From the cell containing the given text, extract its center point as [x, y] coordinate. 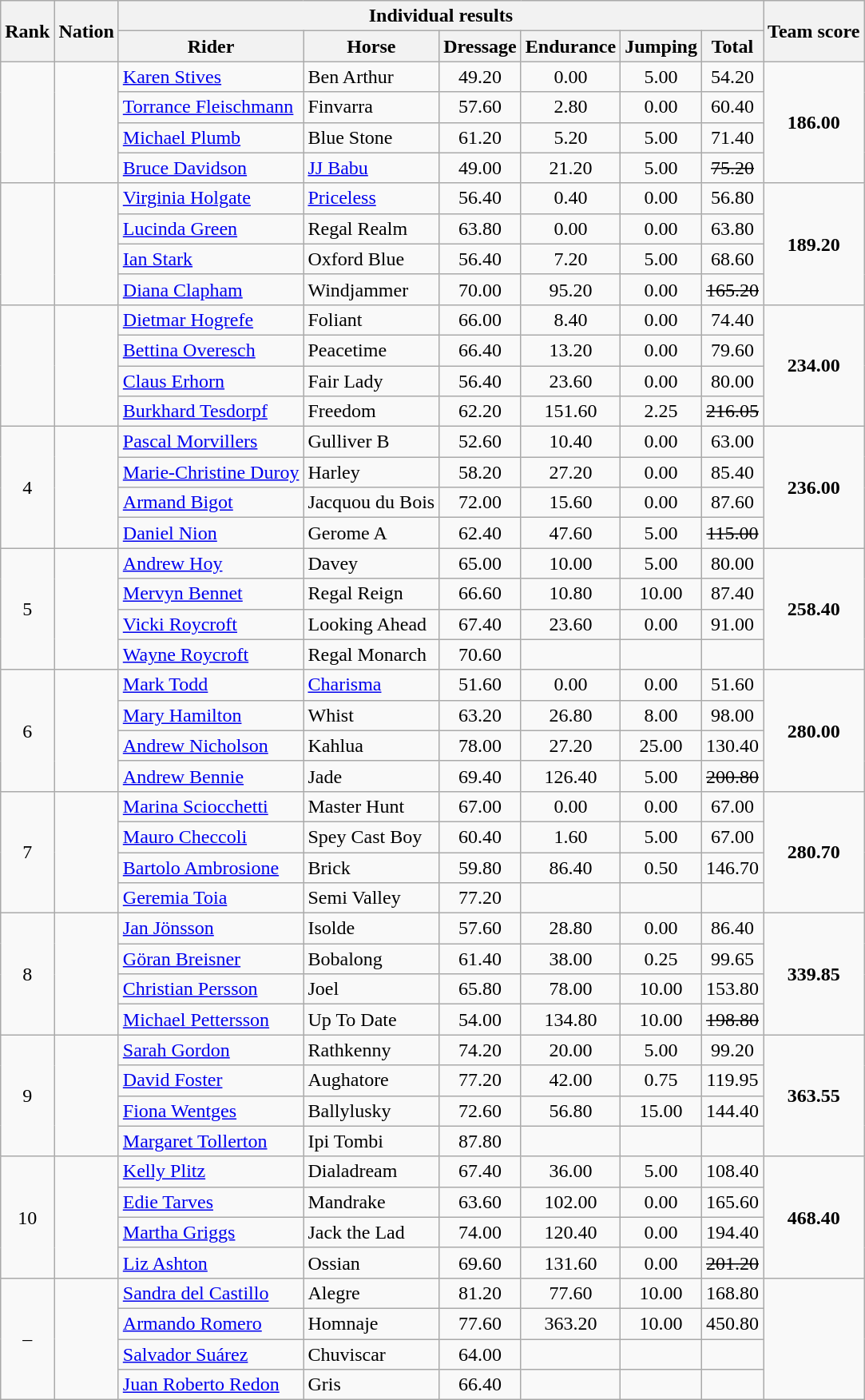
72.60 [481, 1111]
0.75 [661, 1080]
0.50 [661, 867]
81.20 [481, 1293]
74.00 [481, 1232]
Ipi Tombi [371, 1141]
Pascal Morvillers [211, 442]
85.40 [732, 472]
99.20 [732, 1050]
Priceless [371, 198]
Bobalong [371, 959]
79.60 [732, 350]
1.60 [570, 837]
Jacquou du Bois [371, 503]
Endurance [570, 46]
26.80 [570, 715]
66.00 [481, 320]
63.00 [732, 442]
Lucinda Green [211, 229]
Fiona Wentges [211, 1111]
75.20 [732, 168]
65.80 [481, 989]
62.40 [481, 533]
13.20 [570, 350]
8.00 [661, 715]
Vicki Roycroft [211, 624]
Burkhard Tesdorpf [211, 412]
Rank [27, 31]
Jumping [661, 46]
102.00 [570, 1202]
134.80 [570, 1020]
6 [27, 730]
15.60 [570, 503]
10.80 [570, 594]
Mark Todd [211, 685]
144.40 [732, 1111]
151.60 [570, 412]
200.80 [732, 776]
Jan Jönsson [211, 929]
Armando Romero [211, 1323]
Aughatore [371, 1080]
Total [732, 46]
87.60 [732, 503]
98.00 [732, 715]
468.40 [814, 1217]
Whist [371, 715]
Margaret Tollerton [211, 1141]
10.40 [570, 442]
71.40 [732, 137]
91.00 [732, 624]
Dialadream [371, 1171]
Virginia Holgate [211, 198]
65.00 [481, 563]
Gerome A [371, 533]
363.20 [570, 1323]
10 [27, 1217]
Gris [371, 1385]
Ian Stark [211, 259]
2.25 [661, 412]
Horse [371, 46]
216.05 [732, 412]
54.20 [732, 77]
7.20 [570, 259]
Martha Griggs [211, 1232]
David Foster [211, 1080]
54.00 [481, 1020]
69.60 [481, 1263]
Mary Hamilton [211, 715]
28.80 [570, 929]
234.00 [814, 365]
49.20 [481, 77]
Windjammer [371, 289]
Alegre [371, 1293]
0.25 [661, 959]
Dietmar Hogrefe [211, 320]
20.00 [570, 1050]
74.40 [732, 320]
70.60 [481, 654]
Finvarra [371, 107]
130.40 [732, 746]
Andrew Hoy [211, 563]
0.40 [570, 198]
Regal Reign [371, 594]
131.60 [570, 1263]
72.00 [481, 503]
194.40 [732, 1232]
280.00 [814, 730]
Nation [86, 31]
59.80 [481, 867]
Freedom [371, 412]
Torrance Fleischmann [211, 107]
5.20 [570, 137]
62.20 [481, 412]
99.65 [732, 959]
Christian Persson [211, 989]
Individual results [441, 16]
Rider [211, 46]
64.00 [481, 1354]
Rathkenny [371, 1050]
165.20 [732, 289]
Marie-Christine Duroy [211, 472]
119.95 [732, 1080]
8.40 [570, 320]
Andrew Bennie [211, 776]
Ossian [371, 1263]
Oxford Blue [371, 259]
8 [27, 974]
Michael Plumb [211, 137]
Karen Stives [211, 77]
95.20 [570, 289]
Gulliver B [371, 442]
280.70 [814, 852]
Isolde [371, 929]
201.20 [732, 1263]
58.20 [481, 472]
JJ Babu [371, 168]
168.80 [732, 1293]
36.00 [570, 1171]
Geremia Toia [211, 898]
186.00 [814, 122]
120.40 [570, 1232]
Harley [371, 472]
Semi Valley [371, 898]
Kahlua [371, 746]
61.40 [481, 959]
198.80 [732, 1020]
Ben Arthur [371, 77]
Spey Cast Boy [371, 837]
258.40 [814, 609]
66.60 [481, 594]
69.40 [481, 776]
42.00 [570, 1080]
Regal Monarch [371, 654]
Master Hunt [371, 806]
7 [27, 852]
Diana Clapham [211, 289]
Claus Erhorn [211, 381]
450.80 [732, 1323]
Regal Realm [371, 229]
47.60 [570, 533]
Davey [371, 563]
Bettina Overesch [211, 350]
Edie Tarves [211, 1202]
63.20 [481, 715]
Wayne Roycroft [211, 654]
126.40 [570, 776]
87.80 [481, 1141]
25.00 [661, 746]
Sandra del Castillo [211, 1293]
Homnaje [371, 1323]
108.40 [732, 1171]
4 [27, 487]
Blue Stone [371, 137]
2.80 [570, 107]
Team score [814, 31]
– [27, 1338]
Jack the Lad [371, 1232]
Brick [371, 867]
61.20 [481, 137]
21.20 [570, 168]
Foliant [371, 320]
68.60 [732, 259]
363.55 [814, 1096]
236.00 [814, 487]
38.00 [570, 959]
Ballylusky [371, 1111]
339.85 [814, 974]
15.00 [661, 1111]
Liz Ashton [211, 1263]
Mervyn Bennet [211, 594]
Chuviscar [371, 1354]
Up To Date [371, 1020]
Joel [371, 989]
Mauro Checcoli [211, 837]
Charisma [371, 685]
9 [27, 1096]
Kelly Plitz [211, 1171]
115.00 [732, 533]
63.60 [481, 1202]
Bartolo Ambrosione [211, 867]
Dressage [481, 46]
87.40 [732, 594]
153.80 [732, 989]
Looking Ahead [371, 624]
Mandrake [371, 1202]
5 [27, 609]
Michael Pettersson [211, 1020]
Peacetime [371, 350]
146.70 [732, 867]
Andrew Nicholson [211, 746]
74.20 [481, 1050]
Jade [371, 776]
Salvador Suárez [211, 1354]
52.60 [481, 442]
Daniel Nion [211, 533]
Marina Sciocchetti [211, 806]
70.00 [481, 289]
49.00 [481, 168]
Juan Roberto Redon [211, 1385]
165.60 [732, 1202]
Fair Lady [371, 381]
189.20 [814, 244]
Sarah Gordon [211, 1050]
Armand Bigot [211, 503]
Göran Breisner [211, 959]
Bruce Davidson [211, 168]
